Pinpoint the cell where the given text exists, returning its [x, y] midpoint coordinate. 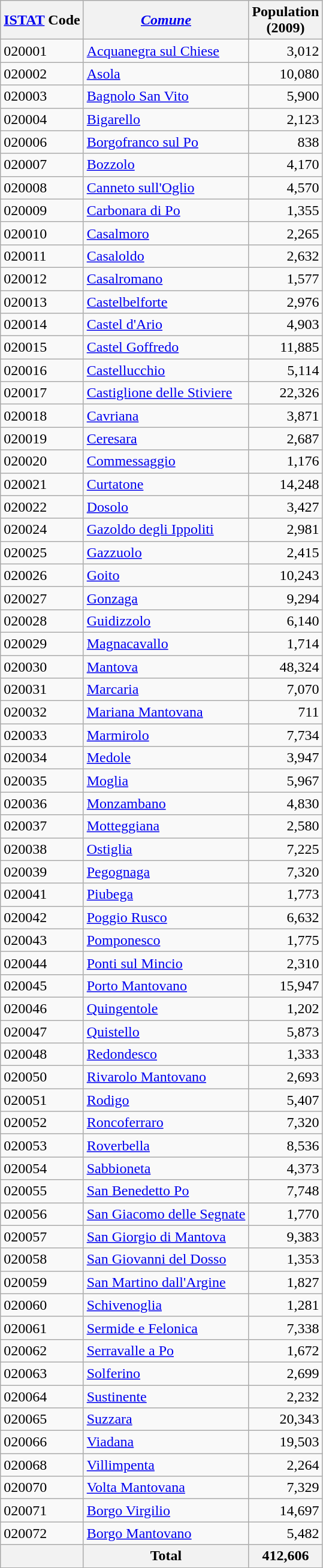
020065 [42, 1419]
9,383 [285, 1237]
Medole [166, 758]
020009 [42, 210]
Guidizzolo [166, 621]
6,632 [285, 917]
020008 [42, 188]
Comune [166, 20]
22,326 [285, 393]
2,232 [285, 1397]
1,770 [285, 1214]
San Giacomo delle Segnate [166, 1214]
020051 [42, 1100]
Casalromano [166, 279]
020011 [42, 256]
020038 [42, 849]
1,714 [285, 643]
9,294 [285, 598]
020056 [42, 1214]
020033 [42, 735]
Ponti sul Mincio [166, 963]
Bagnolo San Vito [166, 96]
020048 [42, 1055]
2,123 [285, 119]
020054 [42, 1168]
Total [166, 1556]
020052 [42, 1123]
Mantova [166, 667]
San Giorgio di Mantova [166, 1237]
Ostiglia [166, 849]
10,080 [285, 74]
4,830 [285, 803]
Schivenoglia [166, 1305]
2,415 [285, 552]
020025 [42, 552]
3,427 [285, 507]
4,373 [285, 1168]
Cavriana [166, 416]
711 [285, 712]
San Giovanni del Dosso [166, 1259]
7,070 [285, 690]
1,827 [285, 1282]
3,871 [285, 416]
020072 [42, 1533]
Piubega [166, 895]
020019 [42, 439]
Commessaggio [166, 461]
Population (2009) [285, 20]
Castelbelforte [166, 301]
020002 [42, 74]
020022 [42, 507]
Roverbella [166, 1146]
7,338 [285, 1328]
6,140 [285, 621]
5,407 [285, 1100]
7,329 [285, 1488]
Carbonara di Po [166, 210]
1,202 [285, 1008]
020068 [42, 1465]
412,606 [285, 1556]
020020 [42, 461]
Marcaria [166, 690]
020044 [42, 963]
Gazzuolo [166, 552]
020039 [42, 872]
2,687 [285, 439]
1,353 [285, 1259]
020028 [42, 621]
Viadana [166, 1442]
1,773 [285, 895]
020010 [42, 233]
020053 [42, 1146]
020035 [42, 781]
Acquanegra sul Chiese [166, 51]
020061 [42, 1328]
Gonzaga [166, 598]
1,577 [285, 279]
15,947 [285, 986]
Castel Goffredo [166, 348]
Magnacavallo [166, 643]
Borgo Virgilio [166, 1510]
7,225 [285, 849]
020059 [42, 1282]
2,976 [285, 301]
Sustinente [166, 1397]
020050 [42, 1077]
Quistello [166, 1031]
Goito [166, 575]
14,697 [285, 1510]
020034 [42, 758]
19,503 [285, 1442]
5,900 [285, 96]
Asola [166, 74]
2,632 [285, 256]
020032 [42, 712]
Rivarolo Mantovano [166, 1077]
1,672 [285, 1351]
020027 [42, 598]
Marmirolo [166, 735]
020017 [42, 393]
5,114 [285, 370]
020003 [42, 96]
020058 [42, 1259]
020036 [42, 803]
020021 [42, 484]
Castellucchio [166, 370]
020030 [42, 667]
2,699 [285, 1373]
Sabbioneta [166, 1168]
020063 [42, 1373]
020001 [42, 51]
5,967 [285, 781]
020045 [42, 986]
Pegognaga [166, 872]
Bozzolo [166, 165]
020026 [42, 575]
20,343 [285, 1419]
Casalmoro [166, 233]
020062 [42, 1351]
020070 [42, 1488]
020006 [42, 142]
Suzzara [166, 1419]
San Benedetto Po [166, 1191]
4,570 [285, 188]
Solferino [166, 1373]
Moglia [166, 781]
020012 [42, 279]
Porto Mantovano [166, 986]
020057 [42, 1237]
San Martino dall'Argine [166, 1282]
838 [285, 142]
020029 [42, 643]
020042 [42, 917]
Borgofranco sul Po [166, 142]
1,176 [285, 461]
8,536 [285, 1146]
Villimpenta [166, 1465]
2,264 [285, 1465]
020016 [42, 370]
5,873 [285, 1031]
7,734 [285, 735]
Ceresara [166, 439]
020060 [42, 1305]
4,170 [285, 165]
2,265 [285, 233]
11,885 [285, 348]
2,580 [285, 826]
020031 [42, 690]
Borgo Mantovano [166, 1533]
Curtatone [166, 484]
5,482 [285, 1533]
020007 [42, 165]
ISTAT Code [42, 20]
020018 [42, 416]
Volta Mantovana [166, 1488]
3,012 [285, 51]
020064 [42, 1397]
2,981 [285, 530]
020043 [42, 940]
7,748 [285, 1191]
Castiglione delle Stiviere [166, 393]
3,947 [285, 758]
Serravalle a Po [166, 1351]
Sermide e Felonica [166, 1328]
Bigarello [166, 119]
020041 [42, 895]
Pomponesco [166, 940]
Roncoferraro [166, 1123]
Redondesco [166, 1055]
020055 [42, 1191]
020013 [42, 301]
Casaloldo [166, 256]
Canneto sull'Oglio [166, 188]
020014 [42, 325]
1,355 [285, 210]
Quingentole [166, 1008]
020024 [42, 530]
Mariana Mantovana [166, 712]
020066 [42, 1442]
4,903 [285, 325]
Dosolo [166, 507]
Gazoldo degli Ippoliti [166, 530]
Motteggiana [166, 826]
Rodigo [166, 1100]
020046 [42, 1008]
Poggio Rusco [166, 917]
2,310 [285, 963]
48,324 [285, 667]
1,281 [285, 1305]
1,333 [285, 1055]
020071 [42, 1510]
020004 [42, 119]
Castel d'Ario [166, 325]
Monzambano [166, 803]
020037 [42, 826]
2,693 [285, 1077]
14,248 [285, 484]
020015 [42, 348]
020047 [42, 1031]
10,243 [285, 575]
1,775 [285, 940]
